Determine the [x, y] coordinate at the center of the cell enclosing the given text.  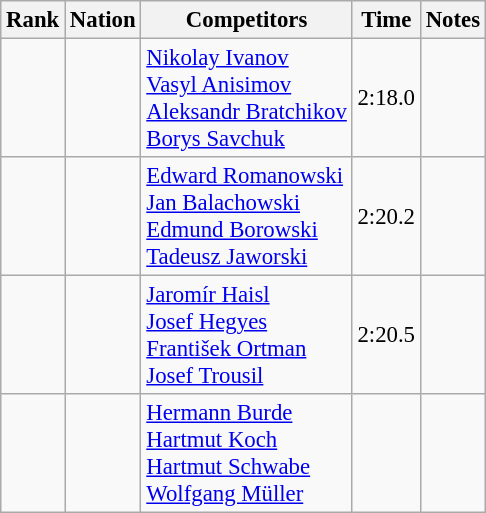
Hermann BurdeHartmut KochHartmut SchwabeWolfgang Müller [246, 454]
Jaromír HaislJosef HegyesFrantišek OrtmanJosef Trousil [246, 336]
Rank [33, 20]
Time [386, 20]
2:20.2 [386, 216]
Nation [103, 20]
Competitors [246, 20]
Notes [452, 20]
2:20.5 [386, 336]
2:18.0 [386, 98]
Edward RomanowskiJan BalachowskiEdmund BorowskiTadeusz Jaworski [246, 216]
Nikolay IvanovVasyl AnisimovAleksandr BratchikovBorys Savchuk [246, 98]
